Locate the cell with the specified text and output its [X, Y] center coordinate. 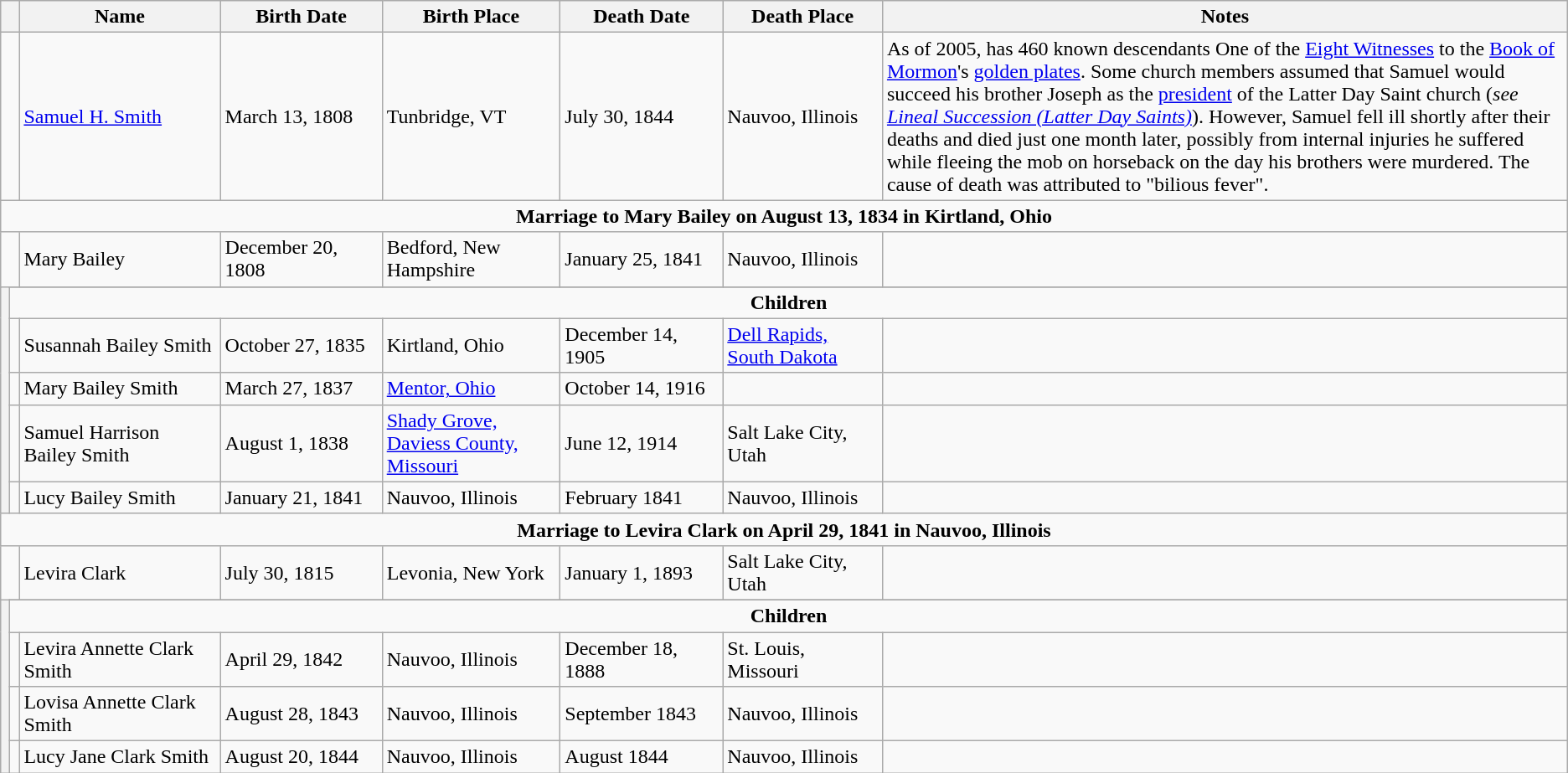
Lucy Bailey Smith [120, 497]
Mentor, Ohio [471, 389]
July 30, 1815 [302, 573]
June 12, 1914 [642, 443]
Death Place [802, 17]
Levonia, New York [471, 573]
October 14, 1916 [642, 389]
Levira Annette Clark Smith [120, 658]
September 1843 [642, 714]
February 1841 [642, 497]
March 13, 1808 [302, 116]
Marriage to Levira Clark on April 29, 1841 in Nauvoo, Illinois [784, 529]
Lucy Jane Clark Smith [120, 757]
Bedford, New Hampshire [471, 260]
Birth Date [302, 17]
Shady Grove, Daviess County, Missouri [471, 443]
December 18, 1888 [642, 658]
Notes [1225, 17]
Dell Rapids, South Dakota [802, 345]
St. Louis, Missouri [802, 658]
Marriage to Mary Bailey on August 13, 1834 in Kirtland, Ohio [784, 216]
August 20, 1844 [302, 757]
Tunbridge, VT [471, 116]
Name [120, 17]
January 1, 1893 [642, 573]
Lovisa Annette Clark Smith [120, 714]
October 27, 1835 [302, 345]
January 25, 1841 [642, 260]
December 20, 1808 [302, 260]
Mary Bailey Smith [120, 389]
March 27, 1837 [302, 389]
April 29, 1842 [302, 658]
August 28, 1843 [302, 714]
July 30, 1844 [642, 116]
Samuel H. Smith [120, 116]
Kirtland, Ohio [471, 345]
August 1844 [642, 757]
Susannah Bailey Smith [120, 345]
Death Date [642, 17]
Samuel Harrison Bailey Smith [120, 443]
January 21, 1841 [302, 497]
Mary Bailey [120, 260]
December 14, 1905 [642, 345]
Levira Clark [120, 573]
August 1, 1838 [302, 443]
Birth Place [471, 17]
